Return the (X, Y) coordinate for the center point of the cell that contains the specified text.  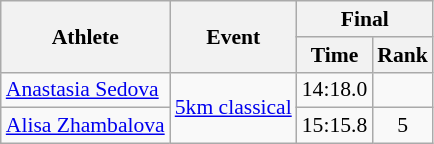
15:15.8 (334, 126)
Final (365, 19)
Athlete (86, 36)
Event (234, 36)
Anastasia Sedova (86, 90)
Alisa Zhambalova (86, 126)
Time (334, 55)
5km classical (234, 108)
14:18.0 (334, 90)
Rank (402, 55)
5 (402, 126)
